Detect which cell encompasses the target text, then output its (x, y) center coordinate. 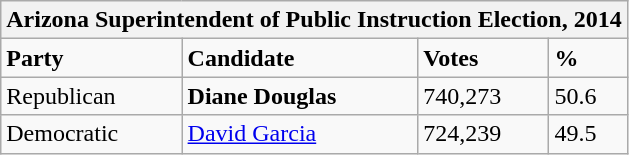
Candidate (300, 58)
Votes (484, 58)
Diane Douglas (300, 96)
Republican (92, 96)
50.6 (588, 96)
724,239 (484, 134)
Arizona Superintendent of Public Instruction Election, 2014 (314, 20)
David Garcia (300, 134)
Party (92, 58)
Democratic (92, 134)
740,273 (484, 96)
49.5 (588, 134)
% (588, 58)
